Scan for the cell matching the given text and deliver its [X, Y] coordinate at center. 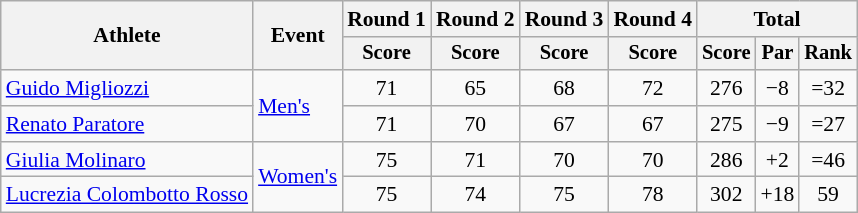
=32 [828, 88]
=46 [828, 160]
275 [726, 124]
72 [652, 88]
Total [777, 19]
+2 [777, 160]
68 [564, 88]
78 [652, 195]
Men's [298, 106]
Giulia Molinaro [127, 160]
Renato Paratore [127, 124]
Round 3 [564, 19]
Round 4 [652, 19]
Par [777, 54]
Round 1 [386, 19]
59 [828, 195]
+18 [777, 195]
302 [726, 195]
Athlete [127, 36]
Event [298, 36]
65 [476, 88]
Lucrezia Colombotto Rosso [127, 195]
Guido Migliozzi [127, 88]
Rank [828, 54]
Round 2 [476, 19]
−8 [777, 88]
276 [726, 88]
−9 [777, 124]
=27 [828, 124]
Women's [298, 178]
74 [476, 195]
286 [726, 160]
